Extract the (x, y) coordinate from the center of the cell holding the provided text.  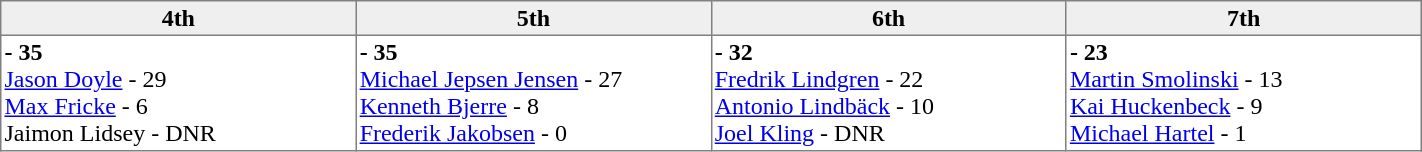
4th (178, 18)
5th (534, 18)
- 35Jason Doyle - 29Max Fricke - 6Jaimon Lidsey - DNR (178, 93)
- 32Fredrik Lindgren - 22Antonio Lindbäck - 10Joel Kling - DNR (888, 93)
- 35Michael Jepsen Jensen - 27Kenneth Bjerre - 8Frederik Jakobsen - 0 (534, 93)
7th (1244, 18)
6th (888, 18)
- 23Martin Smolinski - 13Kai Huckenbeck - 9Michael Hartel - 1 (1244, 93)
